Extract the [X, Y] coordinate from the center of the cell holding the provided text.  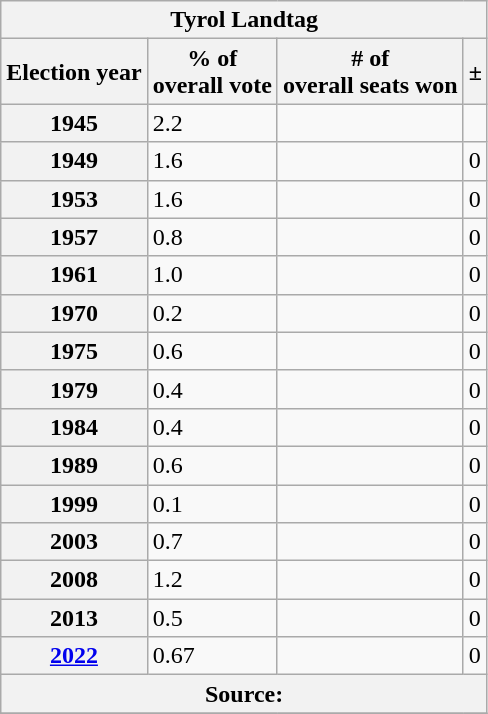
1970 [74, 313]
Election year [74, 72]
# ofoverall seats won [370, 72]
0.7 [212, 542]
1989 [74, 465]
1984 [74, 427]
2003 [74, 542]
0.1 [212, 503]
1.2 [212, 580]
1.0 [212, 275]
2022 [74, 656]
Source: [244, 694]
Tyrol Landtag [244, 20]
1945 [74, 123]
1961 [74, 275]
1957 [74, 237]
± [475, 72]
1999 [74, 503]
% ofoverall vote [212, 72]
0.8 [212, 237]
1979 [74, 389]
2.2 [212, 123]
1949 [74, 161]
1975 [74, 351]
0.5 [212, 618]
2008 [74, 580]
0.67 [212, 656]
0.2 [212, 313]
2013 [74, 618]
1953 [74, 199]
